Find where the given text appears and provide that cell's center as [X, Y] coordinate. 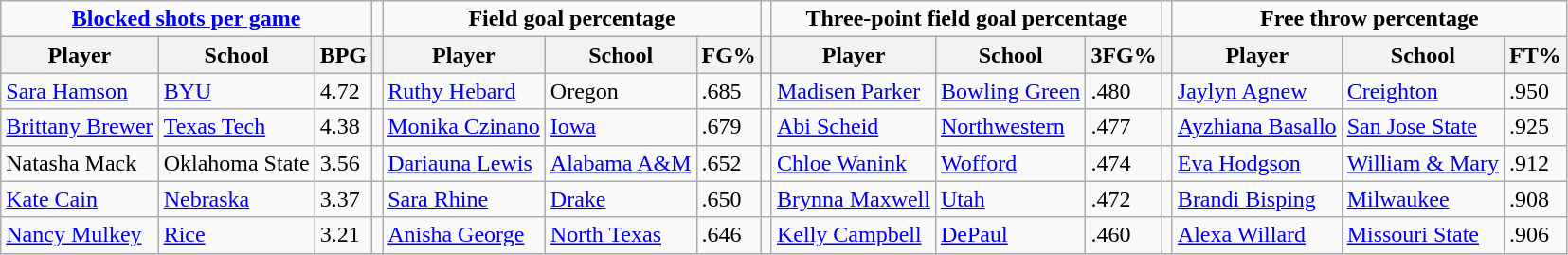
Abi Scheid [853, 127]
.477 [1124, 127]
Milwaukee [1423, 199]
Creighton [1423, 91]
Oklahoma State [237, 163]
Field goal percentage [572, 19]
3.21 [343, 235]
Ayzhiana Basallo [1256, 127]
Dariauna Lewis [464, 163]
Chloe Wanink [853, 163]
Blocked shots per game [187, 19]
3.56 [343, 163]
Iowa [621, 127]
North Texas [621, 235]
Brynna Maxwell [853, 199]
Bowling Green [1010, 91]
.679 [729, 127]
FG% [729, 55]
Three-point field goal percentage [966, 19]
Brandi Bisping [1256, 199]
Missouri State [1423, 235]
.646 [729, 235]
.480 [1124, 91]
.950 [1536, 91]
Nancy Mulkey [80, 235]
Kelly Campbell [853, 235]
.460 [1124, 235]
Eva Hodgson [1256, 163]
.474 [1124, 163]
Alexa Willard [1256, 235]
San Jose State [1423, 127]
FT% [1536, 55]
Rice [237, 235]
.650 [729, 199]
Northwestern [1010, 127]
Ruthy Hebard [464, 91]
.472 [1124, 199]
Kate Cain [80, 199]
.906 [1536, 235]
Drake [621, 199]
Natasha Mack [80, 163]
4.38 [343, 127]
3.37 [343, 199]
.912 [1536, 163]
Anisha George [464, 235]
Madisen Parker [853, 91]
Nebraska [237, 199]
.925 [1536, 127]
Free throw percentage [1369, 19]
Sara Hamson [80, 91]
.685 [729, 91]
Brittany Brewer [80, 127]
DePaul [1010, 235]
4.72 [343, 91]
.652 [729, 163]
Sara Rhine [464, 199]
BYU [237, 91]
Texas Tech [237, 127]
William & Mary [1423, 163]
Wofford [1010, 163]
.908 [1536, 199]
BPG [343, 55]
Monika Czinano [464, 127]
Alabama A&M [621, 163]
3FG% [1124, 55]
Oregon [621, 91]
Jaylyn Agnew [1256, 91]
Utah [1010, 199]
